Return the (x, y) coordinate for the center point of the cell that contains the specified text.  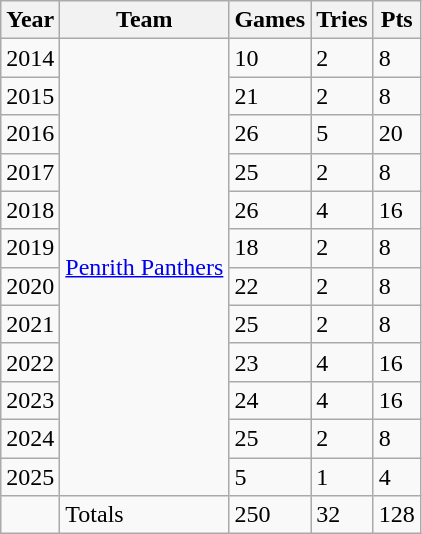
2025 (30, 477)
2022 (30, 362)
Games (270, 20)
Pts (396, 20)
32 (342, 515)
2016 (30, 134)
2020 (30, 286)
Penrith Panthers (144, 268)
18 (270, 248)
Team (144, 20)
2018 (30, 210)
Tries (342, 20)
1 (342, 477)
250 (270, 515)
23 (270, 362)
2019 (30, 248)
21 (270, 96)
2015 (30, 96)
2014 (30, 58)
20 (396, 134)
2024 (30, 438)
24 (270, 400)
Totals (144, 515)
22 (270, 286)
Year (30, 20)
2021 (30, 324)
2023 (30, 400)
2017 (30, 172)
10 (270, 58)
128 (396, 515)
